Return the (x, y) coordinate for the center point of the cell that contains the specified text.  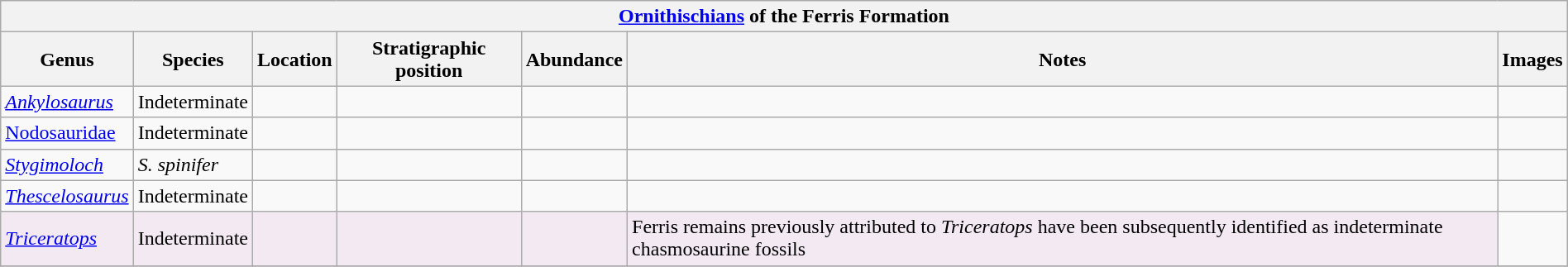
Ferris remains previously attributed to Triceratops have been subsequently identified as indeterminate chasmosaurine fossils (1063, 238)
S. spinifer (193, 164)
Species (193, 60)
Ankylosaurus (67, 102)
Nodosauridae (67, 133)
Location (294, 60)
Notes (1063, 60)
Triceratops (67, 238)
Ornithischians of the Ferris Formation (784, 17)
Thescelosaurus (67, 196)
Stygimoloch (67, 164)
Stratigraphic position (428, 60)
Images (1532, 60)
Genus (67, 60)
Abundance (574, 60)
